Pinpoint the cell where the given text exists, returning its [x, y] midpoint coordinate. 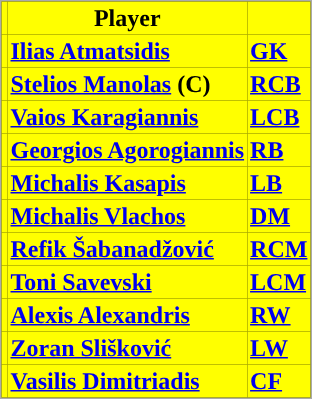
LCM [278, 282]
LCB [278, 116]
RCB [278, 84]
Alexis Alexandris [128, 314]
GK [278, 50]
Refik Šabanadžović [128, 248]
RW [278, 314]
LB [278, 182]
Zoran Slišković [128, 348]
Toni Savevski [128, 282]
Vaios Karagiannis [128, 116]
LW [278, 348]
Michalis Vlachos [128, 216]
Michalis Kasapis [128, 182]
Georgios Agorogiannis [128, 150]
Vasilis Dimitriadis [128, 380]
RCM [278, 248]
Stelios Manolas (C) [128, 84]
RB [278, 150]
CF [278, 380]
Player [128, 18]
Ilias Atmatsidis [128, 50]
DM [278, 216]
